For the text-containing cell, return its midpoint in [X, Y] coordinate format. 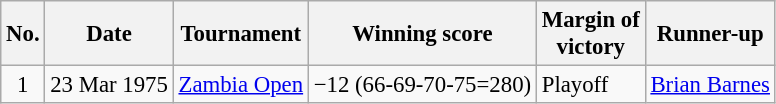
23 Mar 1975 [109, 85]
No. [23, 34]
1 [23, 85]
Tournament [240, 34]
Zambia Open [240, 85]
Runner-up [710, 34]
Brian Barnes [710, 85]
Margin ofvictory [590, 34]
Date [109, 34]
Winning score [422, 34]
Playoff [590, 85]
−12 (66-69-70-75=280) [422, 85]
